Extract the (X, Y) coordinate from the center of the cell holding the provided text.  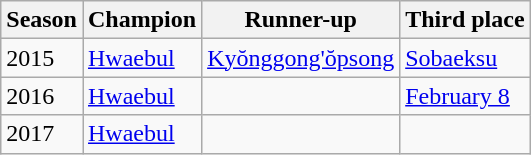
Kyŏnggong'ŏpsong (301, 58)
2017 (42, 134)
Season (42, 20)
Champion (142, 20)
2016 (42, 96)
Sobaeksu (465, 58)
Runner-up (301, 20)
February 8 (465, 96)
2015 (42, 58)
Third place (465, 20)
